Return [X, Y] of the center of cell containing provided text 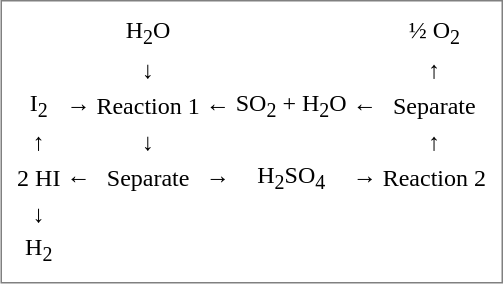
H2 [39, 250]
½ O2 [434, 34]
Reaction 1 [148, 106]
2 HI [39, 178]
H2SO4 [291, 178]
Reaction 2 [434, 178]
SO2 + H2O [291, 106]
I2 [39, 106]
H2O [148, 34]
